Extract the (X, Y) coordinate from the center of the cell holding the provided text.  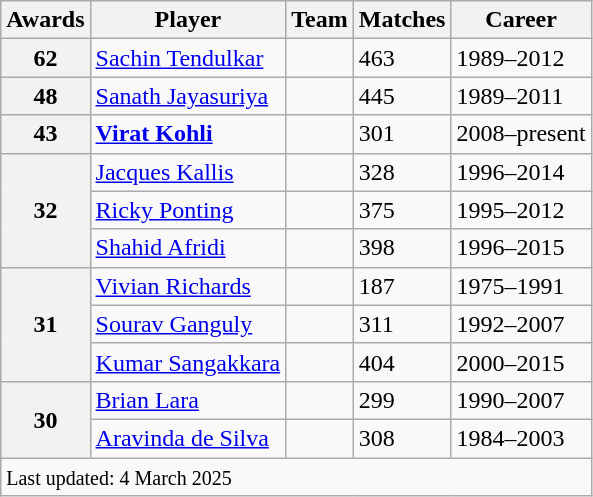
Kumar Sangakkara (188, 362)
1990–2007 (521, 400)
Awards (46, 20)
43 (46, 134)
Player (188, 20)
2000–2015 (521, 362)
62 (46, 58)
Matches (402, 20)
Jacques Kallis (188, 172)
1989–2011 (521, 96)
Career (521, 20)
328 (402, 172)
299 (402, 400)
1995–2012 (521, 210)
Team (320, 20)
Brian Lara (188, 400)
2008–present (521, 134)
463 (402, 58)
301 (402, 134)
Aravinda de Silva (188, 438)
Last updated: 4 March 2025 (296, 477)
Ricky Ponting (188, 210)
1996–2015 (521, 248)
Sachin Tendulkar (188, 58)
32 (46, 210)
1996–2014 (521, 172)
375 (402, 210)
Sanath Jayasuriya (188, 96)
1984–2003 (521, 438)
Vivian Richards (188, 286)
1992–2007 (521, 324)
445 (402, 96)
Virat Kohli (188, 134)
31 (46, 324)
1989–2012 (521, 58)
Sourav Ganguly (188, 324)
187 (402, 286)
1975–1991 (521, 286)
308 (402, 438)
48 (46, 96)
30 (46, 419)
398 (402, 248)
404 (402, 362)
Shahid Afridi (188, 248)
311 (402, 324)
